Provide the (X, Y) coordinate of the cell's center where the given text is located.  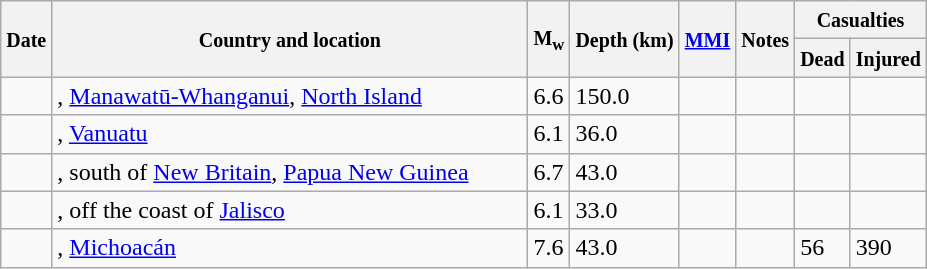
36.0 (624, 134)
390 (888, 248)
Notes (766, 39)
MMI (708, 39)
Country and location (290, 39)
, Michoacán (290, 248)
Dead (823, 58)
, Vanuatu (290, 134)
Date (26, 39)
150.0 (624, 96)
, south of New Britain, Papua New Guinea (290, 172)
6.7 (549, 172)
Mw (549, 39)
, Manawatū-Whanganui, North Island (290, 96)
6.6 (549, 96)
7.6 (549, 248)
, off the coast of Jalisco (290, 210)
56 (823, 248)
Injured (888, 58)
Depth (km) (624, 39)
Casualties (861, 20)
33.0 (624, 210)
